For the text-containing cell, return its midpoint in (x, y) coordinate format. 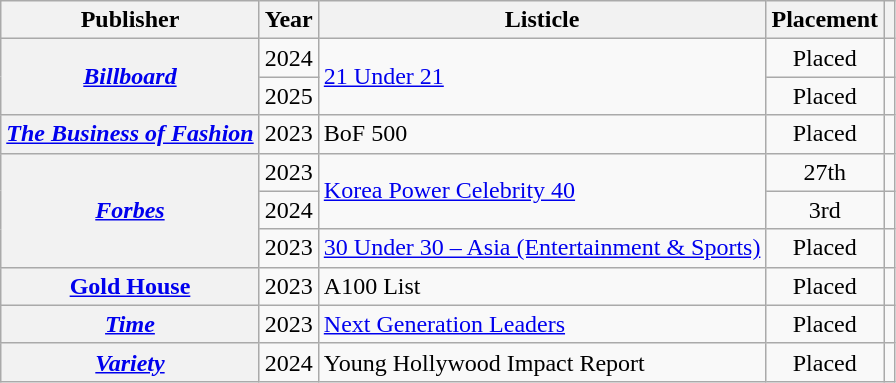
Korea Power Celebrity 40 (542, 191)
27th (825, 172)
Variety (130, 362)
Young Hollywood Impact Report (542, 362)
21 Under 21 (542, 77)
Year (288, 20)
Next Generation Leaders (542, 324)
Gold House (130, 286)
Publisher (130, 20)
A100 List (542, 286)
Billboard (130, 77)
BoF 500 (542, 134)
3rd (825, 210)
Placement (825, 20)
2025 (288, 96)
Forbes (130, 210)
Time (130, 324)
Listicle (542, 20)
The Business of Fashion (130, 134)
30 Under 30 – Asia (Entertainment & Sports) (542, 248)
